Output the (x, y) coordinate of the center of the cell containing the given text.  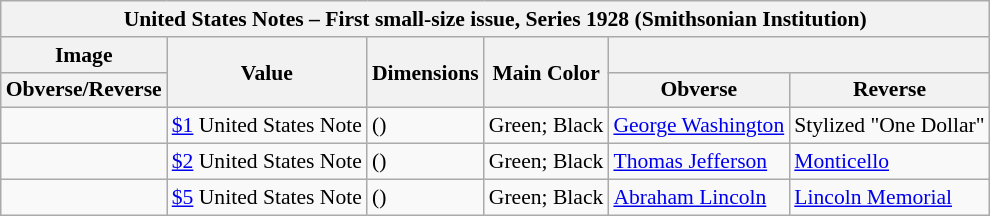
Lincoln Memorial (889, 197)
Main Color (546, 72)
United States Notes – First small-size issue, Series 1928 (Smithsonian Institution) (496, 19)
Obverse (698, 90)
Abraham Lincoln (698, 197)
Monticello (889, 162)
Dimensions (426, 72)
Obverse/Reverse (84, 90)
Stylized "One Dollar" (889, 126)
$2 United States Note (267, 162)
Image (84, 55)
George Washington (698, 126)
Value (267, 72)
$5 United States Note (267, 197)
Thomas Jefferson (698, 162)
Reverse (889, 90)
$1 United States Note (267, 126)
